Determine the (X, Y) coordinate at the center of the cell enclosing the given text.  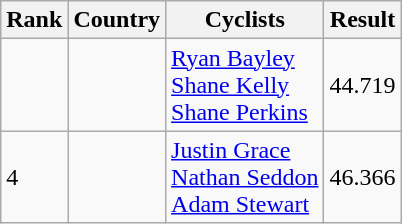
Country (117, 20)
Cyclists (245, 20)
Result (362, 20)
Justin GraceNathan SeddonAdam Stewart (245, 177)
4 (34, 177)
Rank (34, 20)
46.366 (362, 177)
Ryan BayleyShane KellyShane Perkins (245, 85)
44.719 (362, 85)
